Extract the (x, y) coordinate from the center of the cell holding the provided text.  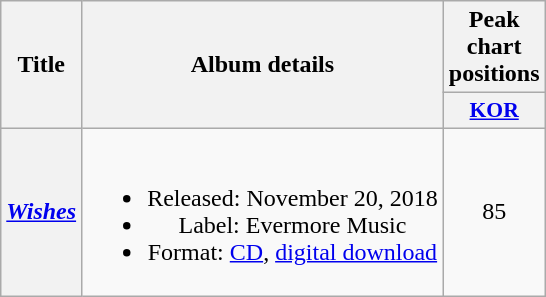
Title (42, 65)
Peak chart positions (494, 47)
85 (494, 212)
Wishes (42, 212)
Released: November 20, 2018Label: Evermore MusicFormat: CD, digital download (263, 212)
Album details (263, 65)
KOR (494, 111)
